For the text-containing cell, return its midpoint in [X, Y] coordinate format. 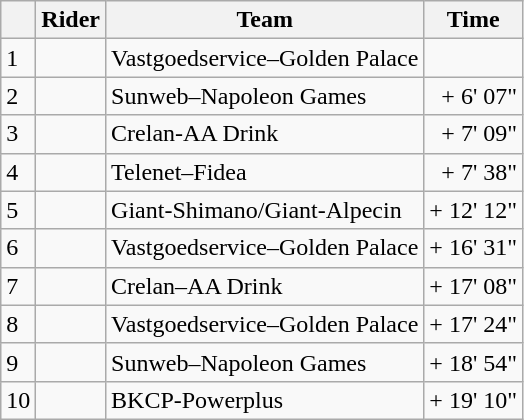
Team [265, 20]
Rider [71, 20]
Giant-Shimano/Giant-Alpecin [265, 210]
Crelan-AA Drink [265, 134]
1 [18, 58]
+ 7' 38" [474, 172]
+ 12' 12" [474, 210]
+ 17' 08" [474, 286]
+ 18' 54" [474, 362]
+ 16' 31" [474, 248]
6 [18, 248]
Time [474, 20]
2 [18, 96]
10 [18, 400]
BKCP-Powerplus [265, 400]
Telenet–Fidea [265, 172]
+ 19' 10" [474, 400]
+ 7' 09" [474, 134]
+ 6' 07" [474, 96]
+ 17' 24" [474, 324]
3 [18, 134]
5 [18, 210]
Crelan–AA Drink [265, 286]
9 [18, 362]
7 [18, 286]
4 [18, 172]
8 [18, 324]
